From the cell containing the given text, extract its center point as [x, y] coordinate. 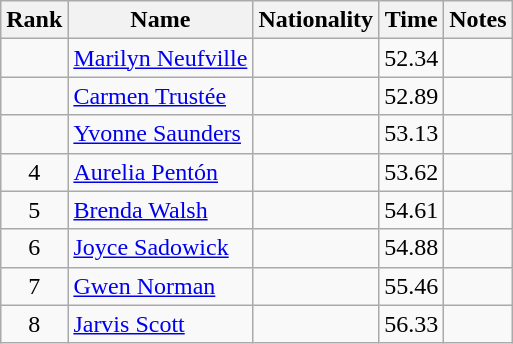
Nationality [316, 20]
Carmen Trustée [160, 96]
Time [412, 20]
Rank [34, 20]
53.13 [412, 134]
Yvonne Saunders [160, 134]
Aurelia Pentón [160, 172]
Jarvis Scott [160, 324]
Gwen Norman [160, 286]
52.34 [412, 58]
6 [34, 248]
8 [34, 324]
53.62 [412, 172]
Name [160, 20]
55.46 [412, 286]
54.88 [412, 248]
56.33 [412, 324]
Marilyn Neufville [160, 58]
Joyce Sadowick [160, 248]
4 [34, 172]
Notes [478, 20]
Brenda Walsh [160, 210]
54.61 [412, 210]
5 [34, 210]
52.89 [412, 96]
7 [34, 286]
